Search for the cell housing the specified text and yield its (X, Y) center coordinate. 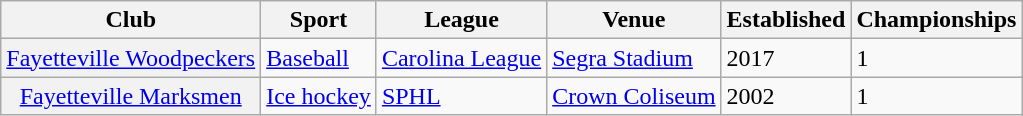
League (461, 20)
Sport (319, 20)
2002 (786, 96)
Championships (936, 20)
2017 (786, 58)
Segra Stadium (634, 58)
Crown Coliseum (634, 96)
Carolina League (461, 58)
Fayetteville Marksmen (131, 96)
Club (131, 20)
Baseball (319, 58)
Established (786, 20)
SPHL (461, 96)
Venue (634, 20)
Fayetteville Woodpeckers (131, 58)
Ice hockey (319, 96)
